Locate the cell with the specified text and output its [x, y] center coordinate. 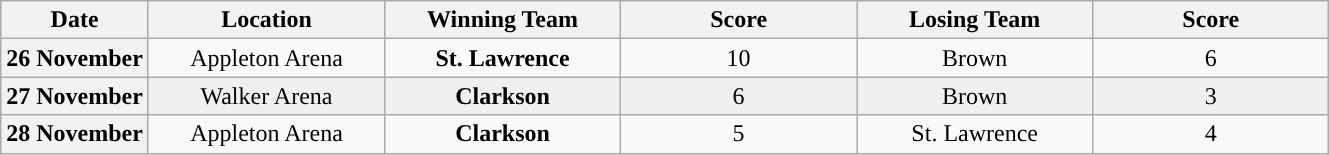
Losing Team [975, 20]
Winning Team [503, 20]
3 [1211, 96]
Walker Arena [266, 96]
28 November [75, 134]
Location [266, 20]
27 November [75, 96]
Date [75, 20]
26 November [75, 58]
10 [739, 58]
4 [1211, 134]
5 [739, 134]
